Return (X, Y) of the center of cell containing provided text 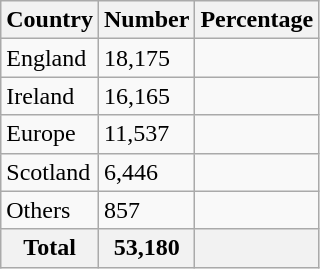
857 (146, 210)
53,180 (146, 248)
18,175 (146, 58)
England (50, 58)
Ireland (50, 96)
Country (50, 20)
16,165 (146, 96)
Europe (50, 134)
Scotland (50, 172)
6,446 (146, 172)
Others (50, 210)
Percentage (257, 20)
Number (146, 20)
11,537 (146, 134)
Total (50, 248)
